Extract the [X, Y] coordinate from the center of the cell holding the provided text.  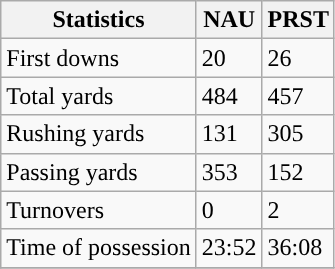
Statistics [99, 20]
457 [298, 96]
2 [298, 210]
305 [298, 134]
26 [298, 58]
Turnovers [99, 210]
20 [229, 58]
152 [298, 172]
0 [229, 210]
484 [229, 96]
23:52 [229, 248]
353 [229, 172]
PRST [298, 20]
36:08 [298, 248]
Total yards [99, 96]
Rushing yards [99, 134]
Passing yards [99, 172]
Time of possession [99, 248]
NAU [229, 20]
131 [229, 134]
First downs [99, 58]
